Output the (X, Y) coordinate of the center of the cell containing the given text.  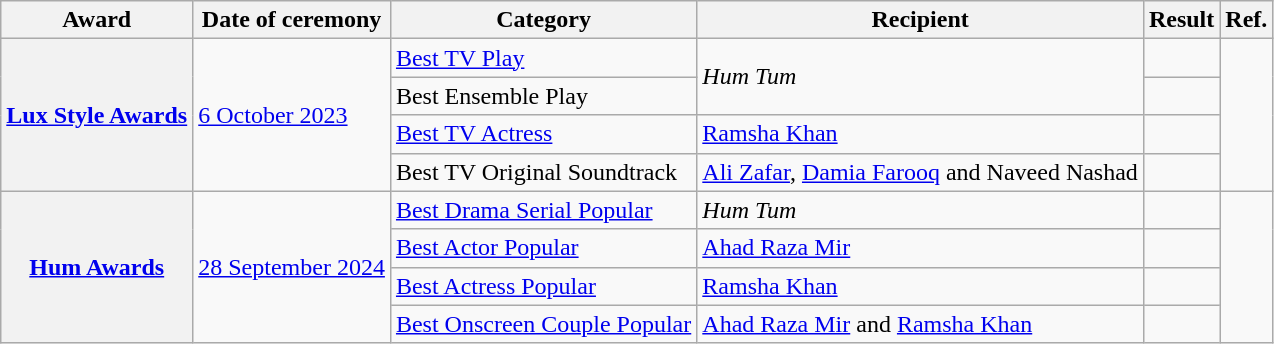
Result (1181, 20)
28 September 2024 (292, 267)
Category (543, 20)
Best Drama Serial Popular (543, 210)
Best TV Play (543, 58)
Best Actress Popular (543, 286)
Best Actor Popular (543, 248)
Best TV Original Soundtrack (543, 172)
Ahad Raza Mir and Ramsha Khan (920, 324)
6 October 2023 (292, 115)
Ali Zafar, Damia Farooq and Naveed Nashad (920, 172)
Award (97, 20)
Ref. (1246, 20)
Hum Awards (97, 267)
Date of ceremony (292, 20)
Best Ensemble Play (543, 96)
Lux Style Awards (97, 115)
Recipient (920, 20)
Ahad Raza Mir (920, 248)
Best TV Actress (543, 134)
Best Onscreen Couple Popular (543, 324)
